From the cell containing the given text, extract its center point as [X, Y] coordinate. 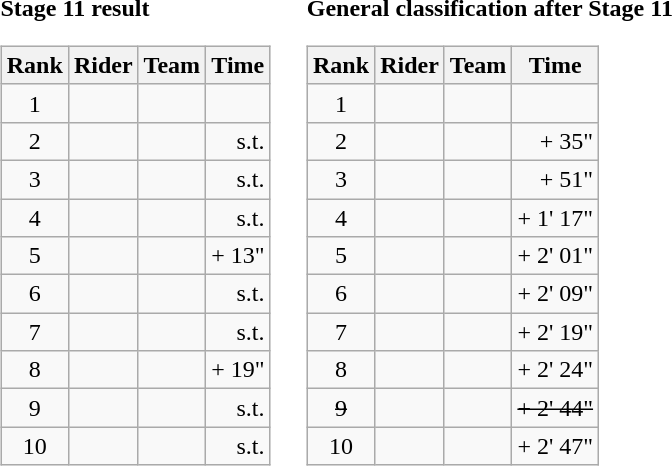
+ 2' 47" [556, 446]
+ 2' 09" [556, 294]
+ 2' 24" [556, 370]
+ 2' 19" [556, 332]
+ 13" [238, 256]
+ 2' 44" [556, 408]
+ 51" [556, 179]
+ 2' 01" [556, 256]
+ 19" [238, 370]
+ 1' 17" [556, 217]
+ 35" [556, 141]
